Output the (x, y) coordinate of the center of the cell containing the given text.  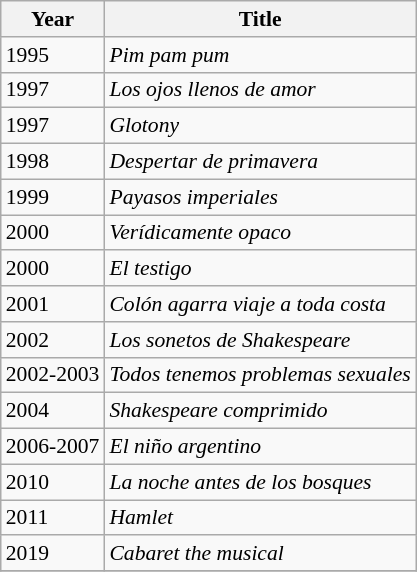
Despertar de primavera (260, 162)
2010 (53, 482)
2004 (53, 411)
Year (53, 19)
2002 (53, 340)
2011 (53, 518)
Verídicamente opaco (260, 233)
Colón agarra viaje a toda costa (260, 304)
Cabaret the musical (260, 554)
Los ojos llenos de amor (260, 90)
2006-2007 (53, 447)
Title (260, 19)
La noche antes de los bosques (260, 482)
El testigo (260, 269)
2002-2003 (53, 375)
1995 (53, 55)
Pim pam pum (260, 55)
Los sonetos de Shakespeare (260, 340)
1998 (53, 162)
2019 (53, 554)
Todos tenemos problemas sexuales (260, 375)
1999 (53, 197)
Shakespeare comprimido (260, 411)
Glotony (260, 126)
Payasos imperiales (260, 197)
2001 (53, 304)
El niño argentino (260, 447)
Hamlet (260, 518)
